Detect which cell encompasses the target text, then output its [x, y] center coordinate. 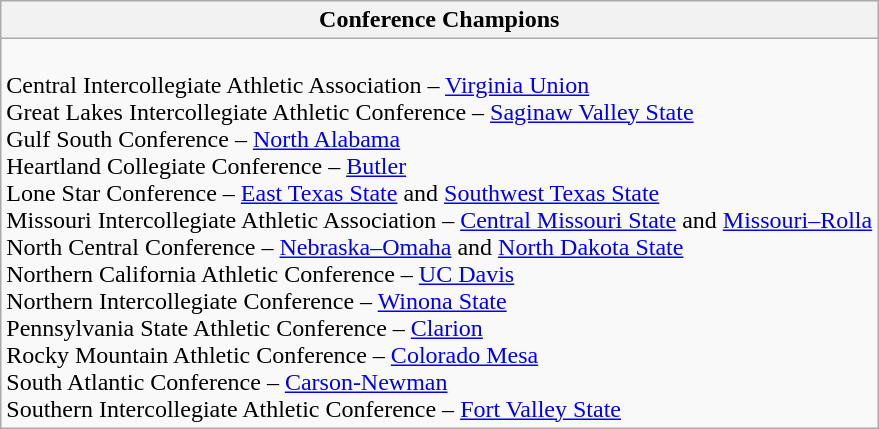
Conference Champions [440, 20]
